Provide the [X, Y] coordinate of the cell's center where the given text is located.  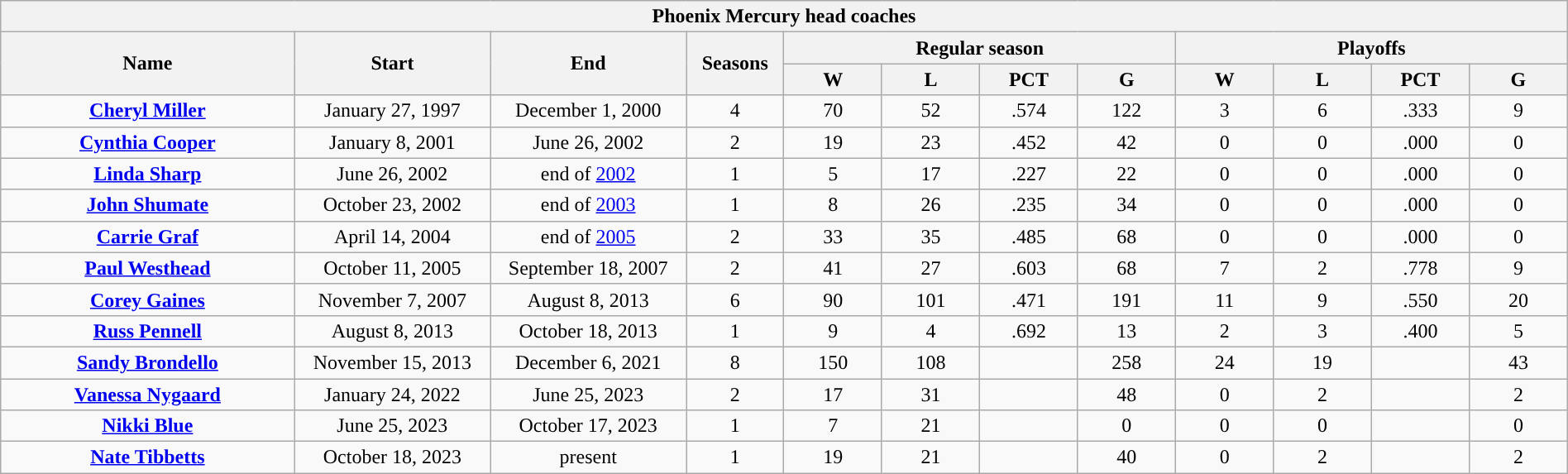
22 [1126, 174]
23 [930, 142]
End [589, 64]
Name [147, 64]
John Shumate [147, 205]
Linda Sharp [147, 174]
26 [930, 205]
Nikki Blue [147, 426]
13 [1126, 331]
Vanessa Nygaard [147, 395]
.692 [1029, 331]
April 14, 2004 [392, 237]
.227 [1029, 174]
Russ Pennell [147, 331]
September 18, 2007 [589, 268]
52 [930, 111]
.452 [1029, 142]
Phoenix Mercury head coaches [784, 17]
Seasons [735, 64]
end of 2005 [589, 237]
December 1, 2000 [589, 111]
258 [1126, 362]
24 [1225, 362]
.485 [1029, 237]
Regular season [980, 48]
150 [833, 362]
.400 [1420, 331]
Cynthia Cooper [147, 142]
.235 [1029, 205]
27 [930, 268]
90 [833, 299]
108 [930, 362]
October 23, 2002 [392, 205]
October 18, 2023 [392, 457]
January 27, 1997 [392, 111]
.471 [1029, 299]
November 15, 2013 [392, 362]
.778 [1420, 268]
October 11, 2005 [392, 268]
48 [1126, 395]
present [589, 457]
Paul Westhead [147, 268]
43 [1518, 362]
35 [930, 237]
December 6, 2021 [589, 362]
Corey Gaines [147, 299]
end of 2002 [589, 174]
Playoffs [1372, 48]
January 24, 2022 [392, 395]
70 [833, 111]
Start [392, 64]
.603 [1029, 268]
.550 [1420, 299]
Carrie Graf [147, 237]
Nate Tibbetts [147, 457]
.574 [1029, 111]
42 [1126, 142]
33 [833, 237]
end of 2003 [589, 205]
122 [1126, 111]
Sandy Brondello [147, 362]
20 [1518, 299]
Cheryl Miller [147, 111]
11 [1225, 299]
November 7, 2007 [392, 299]
31 [930, 395]
October 18, 2013 [589, 331]
101 [930, 299]
41 [833, 268]
October 17, 2023 [589, 426]
.333 [1420, 111]
34 [1126, 205]
January 8, 2001 [392, 142]
191 [1126, 299]
40 [1126, 457]
